Detect which cell encompasses the target text, then output its [X, Y] center coordinate. 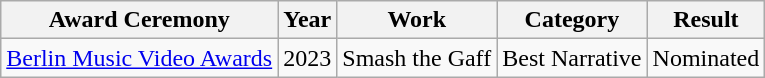
Best Narrative [572, 58]
Result [706, 20]
Smash the Gaff [417, 58]
Category [572, 20]
Berlin Music Video Awards [140, 58]
Year [308, 20]
Award Ceremony [140, 20]
Nominated [706, 58]
Work [417, 20]
2023 [308, 58]
